Provide the (x, y) coordinate of the cell's center where the given text is located.  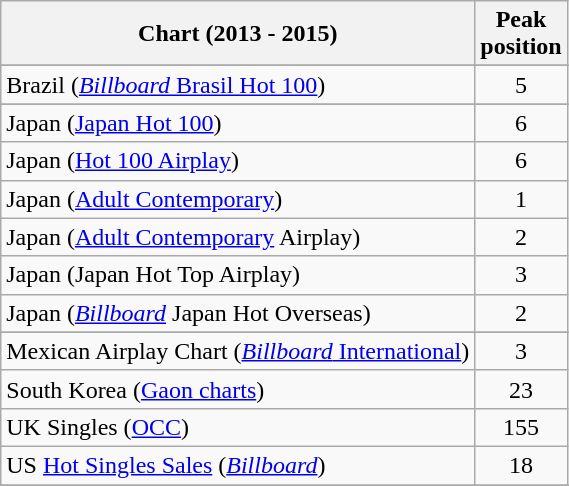
Japan (Billboard Japan Hot Overseas) (238, 313)
1 (521, 199)
Chart (2013 - 2015) (238, 34)
Japan (Japan Hot 100) (238, 123)
UK Singles (OCC) (238, 427)
Mexican Airplay Chart (Billboard International) (238, 351)
18 (521, 465)
23 (521, 389)
5 (521, 85)
Japan (Japan Hot Top Airplay) (238, 275)
Japan (Adult Contemporary) (238, 199)
Japan (Hot 100 Airplay) (238, 161)
Brazil (Billboard Brasil Hot 100) (238, 85)
US Hot Singles Sales (Billboard) (238, 465)
Peakposition (521, 34)
South Korea (Gaon charts) (238, 389)
155 (521, 427)
Japan (Adult Contemporary Airplay) (238, 237)
